For the text-containing cell, return its midpoint in (X, Y) coordinate format. 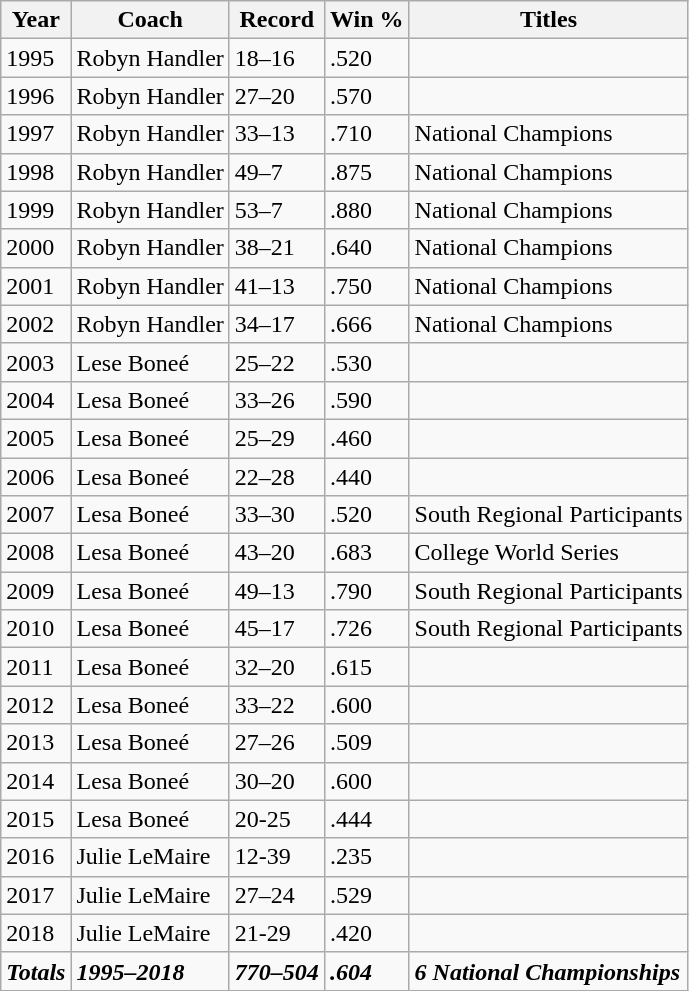
1998 (36, 172)
.570 (366, 96)
.530 (366, 362)
33–30 (276, 515)
6 National Championships (548, 971)
49–13 (276, 591)
.666 (366, 324)
27–24 (276, 895)
33–22 (276, 705)
.235 (366, 857)
.683 (366, 553)
2002 (36, 324)
.710 (366, 134)
2005 (36, 438)
.460 (366, 438)
2003 (36, 362)
2012 (36, 705)
2008 (36, 553)
2000 (36, 248)
2014 (36, 781)
.529 (366, 895)
25–22 (276, 362)
Totals (36, 971)
43–20 (276, 553)
.509 (366, 743)
2009 (36, 591)
45–17 (276, 629)
.640 (366, 248)
.790 (366, 591)
.615 (366, 667)
1995 (36, 58)
2004 (36, 400)
49–7 (276, 172)
Record (276, 20)
2018 (36, 933)
Lese Boneé (150, 362)
Win % (366, 20)
27–26 (276, 743)
.440 (366, 477)
Coach (150, 20)
2011 (36, 667)
.590 (366, 400)
22–28 (276, 477)
College World Series (548, 553)
2007 (36, 515)
41–13 (276, 286)
20-25 (276, 819)
21-29 (276, 933)
32–20 (276, 667)
.604 (366, 971)
2016 (36, 857)
1997 (36, 134)
.420 (366, 933)
2001 (36, 286)
.444 (366, 819)
53–7 (276, 210)
27–20 (276, 96)
33–13 (276, 134)
30–20 (276, 781)
Year (36, 20)
12-39 (276, 857)
770–504 (276, 971)
2013 (36, 743)
34–17 (276, 324)
33–26 (276, 400)
38–21 (276, 248)
.750 (366, 286)
1995–2018 (150, 971)
.880 (366, 210)
2006 (36, 477)
1996 (36, 96)
18–16 (276, 58)
.875 (366, 172)
1999 (36, 210)
2015 (36, 819)
2017 (36, 895)
2010 (36, 629)
25–29 (276, 438)
.726 (366, 629)
Titles (548, 20)
